Find where the given text appears and provide that cell's center as (X, Y) coordinate. 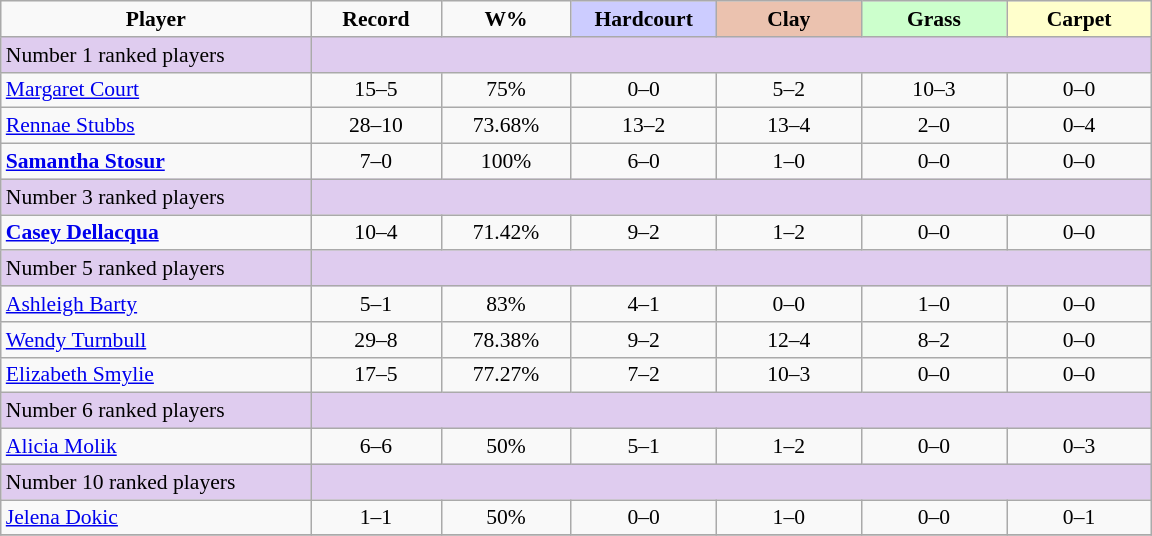
77.27% (506, 375)
6–0 (644, 162)
28–10 (376, 126)
Wendy Turnbull (156, 340)
Number 10 ranked players (156, 482)
Number 6 ranked players (156, 411)
Number 1 ranked players (156, 55)
71.42% (506, 233)
Grass (934, 19)
100% (506, 162)
7–2 (644, 375)
Number 3 ranked players (156, 197)
0–1 (1078, 518)
Hardcourt (644, 19)
Number 5 ranked players (156, 269)
W% (506, 19)
Alicia Molik (156, 447)
Ashleigh Barty (156, 304)
Elizabeth Smylie (156, 375)
2–0 (934, 126)
Record (376, 19)
78.38% (506, 340)
75% (506, 90)
17–5 (376, 375)
5–2 (788, 90)
Rennae Stubbs (156, 126)
Carpet (1078, 19)
Player (156, 19)
29–8 (376, 340)
15–5 (376, 90)
Clay (788, 19)
Margaret Court (156, 90)
8–2 (934, 340)
Casey Dellacqua (156, 233)
Samantha Stosur (156, 162)
13–4 (788, 126)
0–3 (1078, 447)
1–1 (376, 518)
12–4 (788, 340)
13–2 (644, 126)
83% (506, 304)
7–0 (376, 162)
Jelena Dokic (156, 518)
4–1 (644, 304)
10–4 (376, 233)
0–4 (1078, 126)
73.68% (506, 126)
6–6 (376, 447)
